Identify which cell holds the provided text, then report its [x, y] central coordinate. 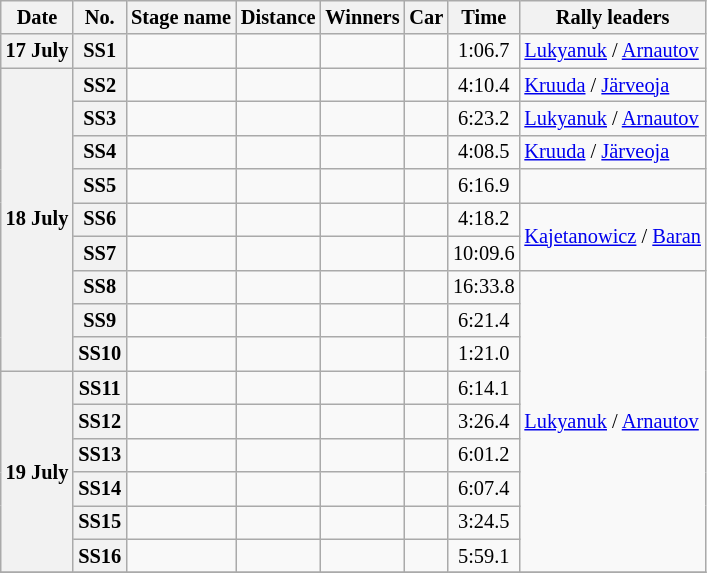
6:14.1 [484, 388]
SS8 [100, 287]
SS6 [100, 219]
Date [38, 17]
6:01.2 [484, 455]
SS16 [100, 556]
Distance [278, 17]
4:10.4 [484, 85]
6:23.2 [484, 118]
Rally leaders [612, 17]
1:06.7 [484, 51]
SS3 [100, 118]
18 July [38, 220]
19 July [38, 472]
SS14 [100, 489]
Kajetanowicz / Baran [612, 236]
4:08.5 [484, 152]
Car [426, 17]
Stage name [181, 17]
5:59.1 [484, 556]
17 July [38, 51]
10:09.6 [484, 253]
SS13 [100, 455]
SS1 [100, 51]
SS2 [100, 85]
SS15 [100, 522]
SS12 [100, 421]
SS4 [100, 152]
3:24.5 [484, 522]
6:07.4 [484, 489]
3:26.4 [484, 421]
16:33.8 [484, 287]
SS7 [100, 253]
6:16.9 [484, 186]
6:21.4 [484, 320]
SS9 [100, 320]
SS5 [100, 186]
SS11 [100, 388]
No. [100, 17]
Winners [362, 17]
4:18.2 [484, 219]
Time [484, 17]
SS10 [100, 354]
1:21.0 [484, 354]
